Return the [X, Y] coordinate for the center point of the cell that contains the specified text.  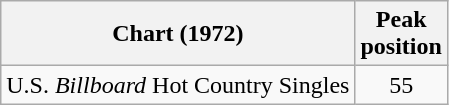
U.S. Billboard Hot Country Singles [178, 85]
Chart (1972) [178, 34]
Peakposition [401, 34]
55 [401, 85]
